Output the (x, y) coordinate of the center of the cell containing the given text.  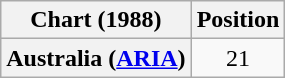
21 (238, 58)
Position (238, 20)
Chart (1988) (96, 20)
Australia (ARIA) (96, 58)
